From the cell containing the given text, extract its center point as (X, Y) coordinate. 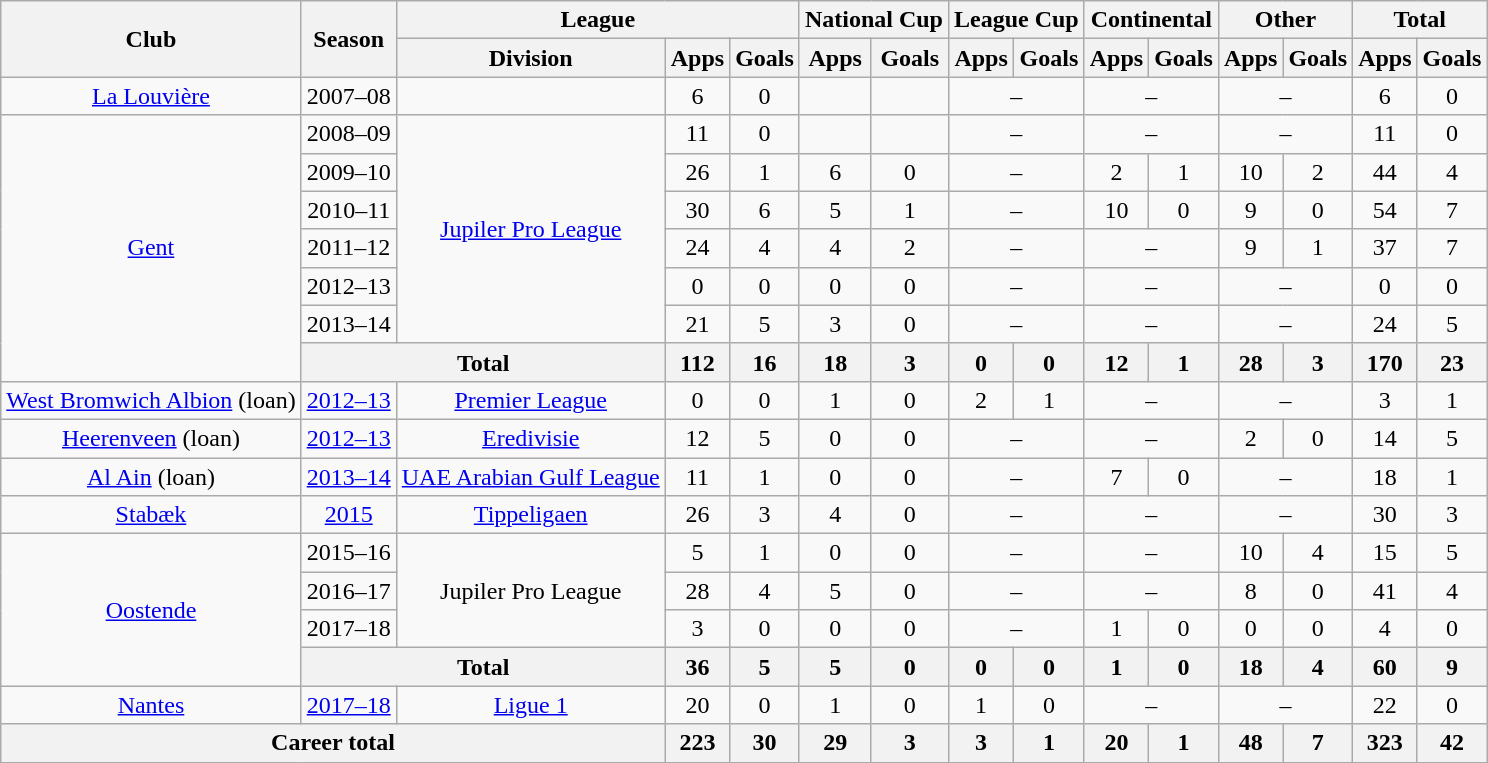
60 (1385, 667)
Oostende (151, 610)
West Bromwich Albion (loan) (151, 400)
La Louvière (151, 96)
36 (697, 667)
Career total (333, 743)
Premier League (530, 400)
Continental (1151, 20)
Al Ain (loan) (151, 477)
2010–11 (348, 210)
National Cup (874, 20)
UAE Arabian Gulf League (530, 477)
Eredivisie (530, 438)
14 (1385, 438)
112 (697, 362)
Gent (151, 248)
37 (1385, 248)
170 (1385, 362)
2016–17 (348, 591)
2008–09 (348, 134)
223 (697, 743)
41 (1385, 591)
48 (1250, 743)
16 (765, 362)
Division (530, 58)
Season (348, 39)
2015 (348, 515)
2007–08 (348, 96)
Stabæk (151, 515)
2015–16 (348, 553)
54 (1385, 210)
323 (1385, 743)
2009–10 (348, 172)
Club (151, 39)
8 (1250, 591)
29 (835, 743)
21 (697, 324)
Tippeligaen (530, 515)
League (598, 20)
League Cup (1016, 20)
Nantes (151, 705)
23 (1452, 362)
22 (1385, 705)
Other (1285, 20)
Heerenveen (loan) (151, 438)
2011–12 (348, 248)
42 (1452, 743)
15 (1385, 553)
44 (1385, 172)
Ligue 1 (530, 705)
